Return the [X, Y] coordinate for the center point of the cell that contains the specified text.  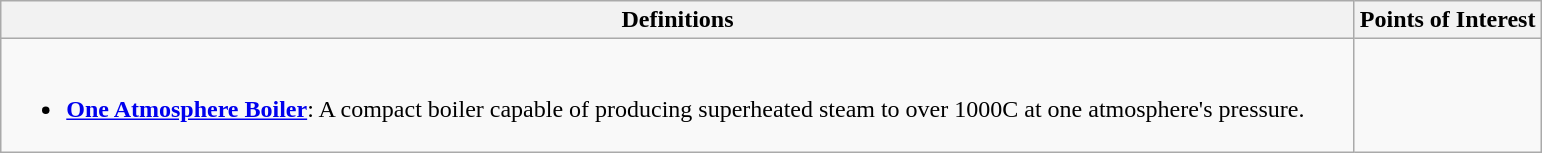
Definitions [678, 20]
One Atmosphere Boiler: A compact boiler capable of producing superheated steam to over 1000C at one atmosphere's pressure. [678, 96]
Points of Interest [1448, 20]
